Determine the (x, y) coordinate at the center of the cell enclosing the given text.  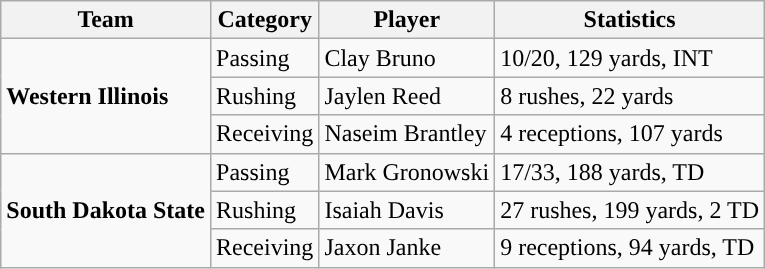
Mark Gronowski (407, 172)
27 rushes, 199 yards, 2 TD (630, 210)
Player (407, 20)
17/33, 188 yards, TD (630, 172)
Isaiah Davis (407, 210)
Statistics (630, 20)
4 receptions, 107 yards (630, 134)
Clay Bruno (407, 58)
8 rushes, 22 yards (630, 96)
Jaxon Janke (407, 248)
Jaylen Reed (407, 96)
Category (265, 20)
Naseim Brantley (407, 134)
9 receptions, 94 yards, TD (630, 248)
Team (106, 20)
South Dakota State (106, 210)
Western Illinois (106, 96)
10/20, 129 yards, INT (630, 58)
